For the text-containing cell, return its midpoint in (x, y) coordinate format. 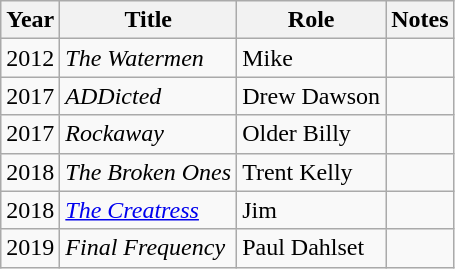
Trent Kelly (312, 172)
2019 (30, 248)
Year (30, 20)
Title (148, 20)
Older Billy (312, 134)
Jim (312, 210)
The Broken Ones (148, 172)
The Creatress (148, 210)
Notes (420, 20)
Mike (312, 58)
Role (312, 20)
2012 (30, 58)
ADDicted (148, 96)
Final Frequency (148, 248)
Rockaway (148, 134)
The Watermen (148, 58)
Drew Dawson (312, 96)
Paul Dahlset (312, 248)
